For the text-containing cell, return its midpoint in [x, y] coordinate format. 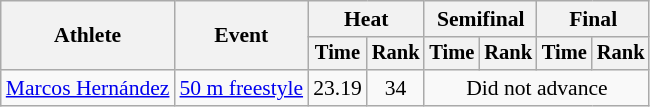
50 m freestyle [241, 88]
Final [593, 19]
34 [396, 88]
23.19 [338, 88]
Heat [366, 19]
Event [241, 36]
Semifinal [480, 19]
Athlete [88, 36]
Marcos Hernández [88, 88]
Did not advance [536, 88]
